Locate the cell with the specified text and output its (x, y) center coordinate. 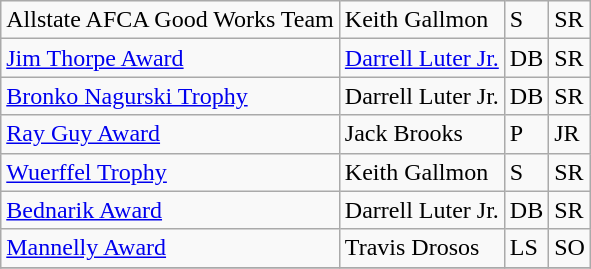
LS (526, 248)
Mannelly Award (170, 248)
P (526, 134)
Ray Guy Award (170, 134)
Bednarik Award (170, 210)
Allstate AFCA Good Works Team (170, 20)
Bronko Nagurski Trophy (170, 96)
JR (570, 134)
Wuerffel Trophy (170, 172)
Travis Drosos (422, 248)
Jim Thorpe Award (170, 58)
Jack Brooks (422, 134)
SO (570, 248)
